Scan for the cell matching the given text and deliver its (x, y) coordinate at center. 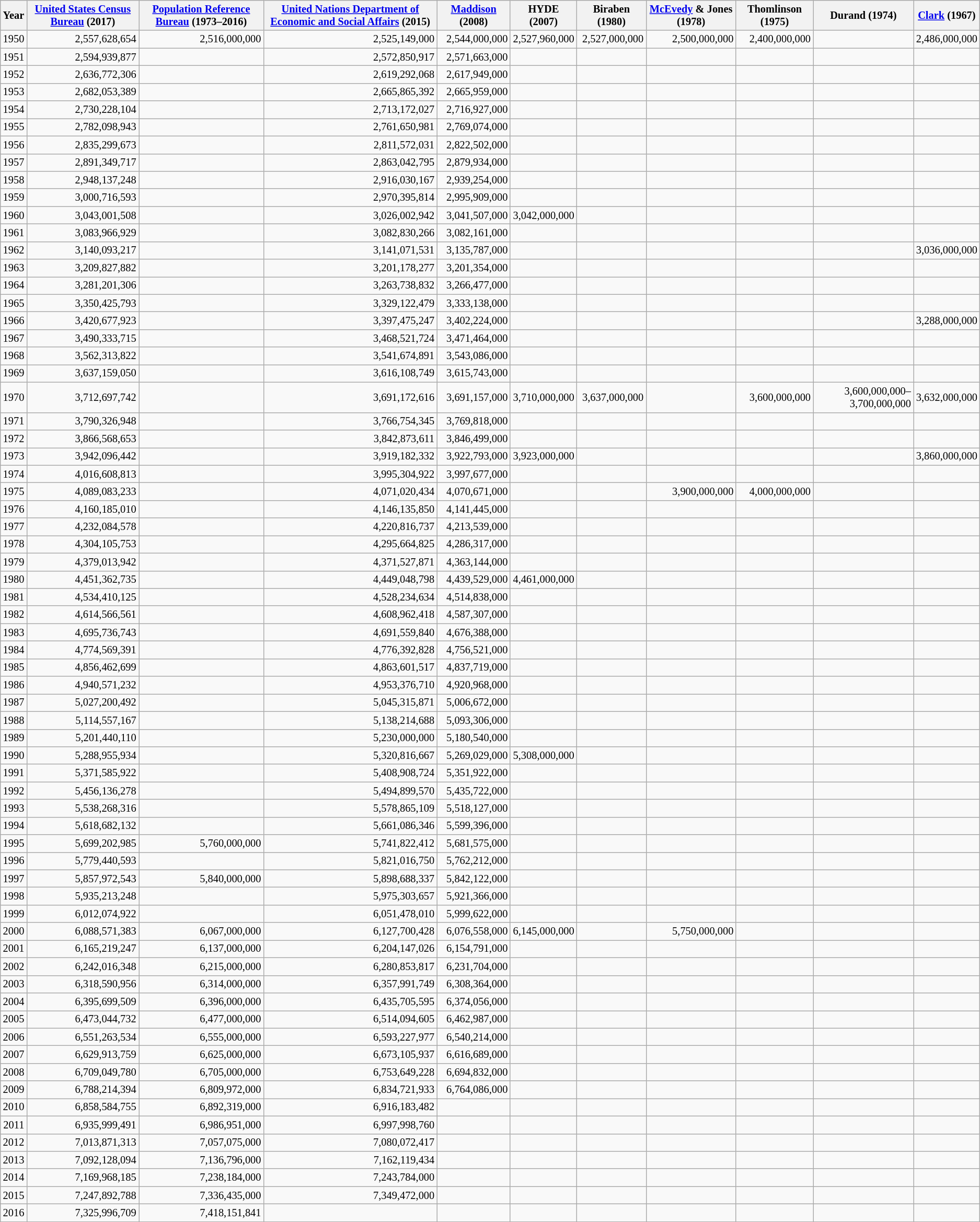
5,408,908,724 (350, 773)
1965 (14, 303)
1997 (14, 879)
1950 (14, 39)
3,846,499,000 (474, 439)
4,451,362,735 (83, 580)
5,578,865,109 (350, 808)
5,681,575,000 (474, 844)
6,242,016,348 (83, 966)
2,594,939,877 (83, 57)
2,527,960,000 (544, 39)
1981 (14, 597)
6,551,263,534 (83, 1037)
3,288,000,000 (947, 320)
4,920,968,000 (474, 685)
6,088,571,383 (83, 931)
3,266,477,000 (474, 285)
4,695,736,743 (83, 632)
6,858,584,755 (83, 1107)
1959 (14, 198)
6,127,700,428 (350, 931)
3,135,787,000 (474, 250)
2,516,000,000 (202, 39)
5,027,200,492 (83, 702)
Population Reference Bureau (1973–2016) (202, 15)
5,762,212,000 (474, 861)
6,137,000,000 (202, 949)
Thomlinson (1975) (775, 15)
3,026,002,942 (350, 215)
4,863,601,517 (350, 667)
1968 (14, 356)
1953 (14, 92)
2,879,934,000 (474, 163)
7,238,184,000 (202, 1178)
6,540,214,000 (474, 1037)
6,616,689,000 (474, 1054)
6,231,704,000 (474, 966)
2011 (14, 1125)
1998 (14, 896)
4,856,462,699 (83, 667)
4,614,566,561 (83, 615)
3,616,108,749 (350, 373)
5,538,268,316 (83, 808)
3,333,138,000 (474, 303)
4,774,569,391 (83, 650)
7,325,996,709 (83, 1213)
2,939,254,000 (474, 180)
6,916,183,482 (350, 1107)
7,013,871,313 (83, 1143)
3,900,000,000 (691, 491)
6,555,000,000 (202, 1037)
6,834,721,933 (350, 1090)
2014 (14, 1178)
1967 (14, 338)
2,486,000,000 (947, 39)
1983 (14, 632)
1954 (14, 110)
3,615,743,000 (474, 373)
3,766,754,345 (350, 421)
4,146,135,850 (350, 509)
2,665,865,392 (350, 92)
2,995,909,000 (474, 198)
2013 (14, 1160)
3,041,507,000 (474, 215)
7,418,151,841 (202, 1213)
6,997,998,760 (350, 1125)
3,397,475,247 (350, 320)
6,625,000,000 (202, 1054)
6,165,219,247 (83, 949)
5,921,366,000 (474, 896)
Durand (1974) (863, 15)
6,012,074,922 (83, 914)
2,617,949,000 (474, 74)
4,213,539,000 (474, 527)
4,016,608,813 (83, 474)
2,557,628,654 (83, 39)
3,637,159,050 (83, 373)
5,138,214,688 (350, 720)
6,673,105,937 (350, 1054)
1996 (14, 861)
Year (14, 15)
HYDE (2007) (544, 15)
6,051,478,010 (350, 914)
6,396,000,000 (202, 1001)
5,760,000,000 (202, 844)
7,169,968,185 (83, 1178)
1985 (14, 667)
3,919,182,332 (350, 456)
2010 (14, 1107)
6,204,147,026 (350, 949)
5,975,303,657 (350, 896)
4,379,013,942 (83, 562)
5,618,682,132 (83, 826)
4,089,083,233 (83, 491)
6,318,590,956 (83, 984)
1956 (14, 145)
3,541,674,891 (350, 356)
3,995,304,922 (350, 474)
1970 (14, 397)
4,220,816,737 (350, 527)
6,935,999,491 (83, 1125)
6,462,987,000 (474, 1019)
5,180,540,000 (474, 738)
6,764,086,000 (474, 1090)
1976 (14, 509)
5,518,127,000 (474, 808)
2,730,228,104 (83, 110)
1971 (14, 421)
2,891,349,717 (83, 163)
4,363,144,000 (474, 562)
4,528,234,634 (350, 597)
1977 (14, 527)
1993 (14, 808)
1980 (14, 580)
6,145,000,000 (544, 931)
2002 (14, 966)
7,057,075,000 (202, 1143)
2,527,000,000 (612, 39)
4,514,838,000 (474, 597)
3,562,313,822 (83, 356)
3,860,000,000 (947, 456)
5,661,086,346 (350, 826)
1992 (14, 791)
1974 (14, 474)
6,308,364,000 (474, 984)
1978 (14, 544)
1979 (14, 562)
3,083,966,929 (83, 233)
6,280,853,817 (350, 966)
2004 (14, 1001)
1951 (14, 57)
1984 (14, 650)
2009 (14, 1090)
6,892,319,000 (202, 1107)
3,201,354,000 (474, 268)
6,753,649,228 (350, 1072)
3,769,818,000 (474, 421)
5,842,122,000 (474, 879)
3,637,000,000 (612, 397)
2012 (14, 1143)
2,970,395,814 (350, 198)
3,790,326,948 (83, 421)
5,201,440,110 (83, 738)
6,709,049,780 (83, 1072)
7,136,796,000 (202, 1160)
1952 (14, 74)
4,776,392,828 (350, 650)
3,281,201,306 (83, 285)
1955 (14, 127)
2007 (14, 1054)
3,997,677,000 (474, 474)
3,468,521,724 (350, 338)
7,080,072,417 (350, 1143)
6,986,951,000 (202, 1125)
2,782,098,943 (83, 127)
7,162,119,434 (350, 1160)
3,842,873,611 (350, 439)
2003 (14, 984)
2,682,053,389 (83, 92)
3,712,697,742 (83, 397)
5,114,557,167 (83, 720)
6,593,227,977 (350, 1037)
4,608,962,418 (350, 615)
7,336,435,000 (202, 1195)
5,269,029,000 (474, 755)
5,308,000,000 (544, 755)
3,600,000,000 (775, 397)
3,000,716,593 (83, 198)
4,953,376,710 (350, 685)
2008 (14, 1072)
1990 (14, 755)
5,935,213,248 (83, 896)
6,154,791,000 (474, 949)
2,811,572,031 (350, 145)
4,756,521,000 (474, 650)
5,857,972,543 (83, 879)
5,898,688,337 (350, 879)
4,439,529,000 (474, 580)
7,243,784,000 (350, 1178)
1989 (14, 738)
2,716,927,000 (474, 110)
1964 (14, 285)
McEvedy & Jones (1978) (691, 15)
Maddison (2008) (474, 15)
2,571,663,000 (474, 57)
5,456,136,278 (83, 791)
3,042,000,000 (544, 215)
2,619,292,068 (350, 74)
6,694,832,000 (474, 1072)
6,314,000,000 (202, 984)
2,400,000,000 (775, 39)
5,435,722,000 (474, 791)
3,923,000,000 (544, 456)
Biraben (1980) (612, 15)
3,201,178,277 (350, 268)
2,525,149,000 (350, 39)
3,209,827,882 (83, 268)
1958 (14, 180)
1963 (14, 268)
2006 (14, 1037)
3,922,793,000 (474, 456)
2,769,074,000 (474, 127)
5,999,622,000 (474, 914)
4,071,020,434 (350, 491)
2,835,299,673 (83, 145)
5,821,016,750 (350, 861)
2,572,850,917 (350, 57)
1969 (14, 373)
4,286,317,000 (474, 544)
6,477,000,000 (202, 1019)
1995 (14, 844)
6,514,094,605 (350, 1019)
United States Census Bureau (2017) (83, 15)
5,599,396,000 (474, 826)
2,713,172,027 (350, 110)
4,295,664,825 (350, 544)
3,490,333,715 (83, 338)
2015 (14, 1195)
3,600,000,000– 3,700,000,000 (863, 397)
3,471,464,000 (474, 338)
7,349,472,000 (350, 1195)
3,543,086,000 (474, 356)
1961 (14, 233)
3,632,000,000 (947, 397)
3,036,000,000 (947, 250)
1988 (14, 720)
3,866,568,653 (83, 439)
1960 (14, 215)
2,665,959,000 (474, 92)
5,045,315,871 (350, 702)
2,761,650,981 (350, 127)
3,402,224,000 (474, 320)
5,006,672,000 (474, 702)
2,948,137,248 (83, 180)
4,461,000,000 (544, 580)
4,160,185,010 (83, 509)
6,395,699,509 (83, 1001)
2,916,030,167 (350, 180)
4,371,527,871 (350, 562)
3,691,172,616 (350, 397)
5,351,922,000 (474, 773)
Clark (1967) (947, 15)
2001 (14, 949)
4,587,307,000 (474, 615)
4,000,000,000 (775, 491)
4,232,084,578 (83, 527)
5,320,816,667 (350, 755)
3,329,122,479 (350, 303)
7,092,128,094 (83, 1160)
6,809,972,000 (202, 1090)
5,288,955,934 (83, 755)
4,141,445,000 (474, 509)
4,449,048,798 (350, 580)
5,750,000,000 (691, 931)
United Nations Department of Economic and Social Affairs (2015) (350, 15)
7,247,892,788 (83, 1195)
5,093,306,000 (474, 720)
1987 (14, 702)
3,141,071,531 (350, 250)
4,837,719,000 (474, 667)
6,067,000,000 (202, 931)
6,374,056,000 (474, 1001)
2016 (14, 1213)
2,544,000,000 (474, 39)
6,215,000,000 (202, 966)
1982 (14, 615)
1972 (14, 439)
2,822,502,000 (474, 145)
5,230,000,000 (350, 738)
5,741,822,412 (350, 844)
6,629,913,759 (83, 1054)
6,357,991,749 (350, 984)
3,263,738,832 (350, 285)
6,435,705,595 (350, 1001)
3,140,093,217 (83, 250)
4,070,671,000 (474, 491)
4,534,410,125 (83, 597)
2,500,000,000 (691, 39)
5,371,585,922 (83, 773)
6,473,044,732 (83, 1019)
1986 (14, 685)
1973 (14, 456)
3,691,157,000 (474, 397)
5,494,899,570 (350, 791)
4,940,571,232 (83, 685)
6,076,558,000 (474, 931)
4,676,388,000 (474, 632)
1962 (14, 250)
5,840,000,000 (202, 879)
2005 (14, 1019)
3,942,096,442 (83, 456)
1966 (14, 320)
2,863,042,795 (350, 163)
6,788,214,394 (83, 1090)
1994 (14, 826)
4,304,105,753 (83, 544)
3,082,830,266 (350, 233)
1999 (14, 914)
3,710,000,000 (544, 397)
4,691,559,840 (350, 632)
1975 (14, 491)
1991 (14, 773)
3,082,161,000 (474, 233)
1957 (14, 163)
3,420,677,923 (83, 320)
3,043,001,508 (83, 215)
5,779,440,593 (83, 861)
5,699,202,985 (83, 844)
3,350,425,793 (83, 303)
6,705,000,000 (202, 1072)
2000 (14, 931)
2,636,772,306 (83, 74)
